Find where the given text appears and provide that cell's center as (x, y) coordinate. 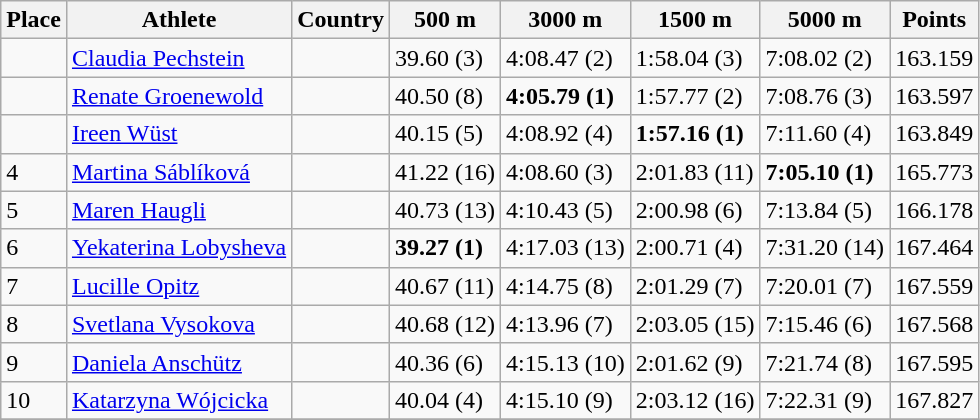
7:08.02 (2) (825, 58)
40.36 (6) (444, 362)
Claudia Pechstein (178, 58)
40.04 (4) (444, 400)
167.595 (934, 362)
7:13.84 (5) (825, 210)
7:08.76 (3) (825, 96)
41.22 (16) (444, 172)
7 (34, 286)
8 (34, 324)
2:00.71 (4) (695, 248)
167.464 (934, 248)
6 (34, 248)
2:03.12 (16) (695, 400)
40.68 (12) (444, 324)
2:01.62 (9) (695, 362)
Renate Groenewold (178, 96)
165.773 (934, 172)
Katarzyna Wójcicka (178, 400)
2:01.83 (11) (695, 172)
4:17.03 (13) (565, 248)
2:01.29 (7) (695, 286)
1:58.04 (3) (695, 58)
1:57.16 (1) (695, 134)
4:15.10 (9) (565, 400)
40.73 (13) (444, 210)
Martina Sáblíková (178, 172)
Points (934, 20)
39.60 (3) (444, 58)
7:31.20 (14) (825, 248)
Daniela Anschütz (178, 362)
4:08.60 (3) (565, 172)
40.67 (11) (444, 286)
163.597 (934, 96)
Svetlana Vysokova (178, 324)
1:57.77 (2) (695, 96)
4:08.47 (2) (565, 58)
4:13.96 (7) (565, 324)
2:00.98 (6) (695, 210)
40.50 (8) (444, 96)
4:05.79 (1) (565, 96)
7:21.74 (8) (825, 362)
2:03.05 (15) (695, 324)
4:15.13 (10) (565, 362)
163.159 (934, 58)
167.559 (934, 286)
5 (34, 210)
Maren Haugli (178, 210)
Yekaterina Lobysheva (178, 248)
167.568 (934, 324)
10 (34, 400)
39.27 (1) (444, 248)
4 (34, 172)
40.15 (5) (444, 134)
166.178 (934, 210)
4:14.75 (8) (565, 286)
4:08.92 (4) (565, 134)
3000 m (565, 20)
Country (341, 20)
163.849 (934, 134)
1500 m (695, 20)
167.827 (934, 400)
7:20.01 (7) (825, 286)
7:15.46 (6) (825, 324)
7:05.10 (1) (825, 172)
7:22.31 (9) (825, 400)
Lucille Opitz (178, 286)
Athlete (178, 20)
7:11.60 (4) (825, 134)
4:10.43 (5) (565, 210)
500 m (444, 20)
5000 m (825, 20)
Place (34, 20)
9 (34, 362)
Ireen Wüst (178, 134)
